Capture the cell that displays the provided text and extract its [X, Y] central coordinate. 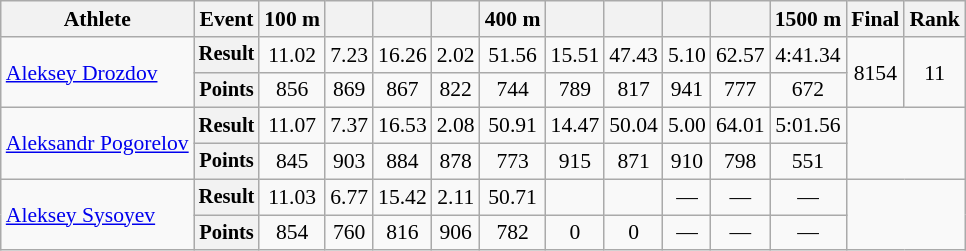
Final [875, 19]
817 [634, 90]
Aleksandr Pogorelov [98, 144]
884 [402, 162]
11.07 [292, 126]
400 m [513, 19]
551 [808, 162]
50.71 [513, 197]
816 [402, 233]
878 [456, 162]
16.53 [402, 126]
47.43 [634, 55]
760 [349, 233]
2.08 [456, 126]
50.04 [634, 126]
14.47 [576, 126]
15.42 [402, 197]
15.51 [576, 55]
854 [292, 233]
100 m [292, 19]
50.91 [513, 126]
11.03 [292, 197]
5.00 [687, 126]
Rank [934, 19]
11 [934, 72]
2.11 [456, 197]
7.23 [349, 55]
941 [687, 90]
62.57 [740, 55]
869 [349, 90]
16.26 [402, 55]
Aleksey Drozdov [98, 72]
51.56 [513, 55]
Event [227, 19]
5.10 [687, 55]
915 [576, 162]
798 [740, 162]
6.77 [349, 197]
1500 m [808, 19]
4:41.34 [808, 55]
867 [402, 90]
789 [576, 90]
845 [292, 162]
871 [634, 162]
822 [456, 90]
64.01 [740, 126]
910 [687, 162]
Athlete [98, 19]
906 [456, 233]
744 [513, 90]
856 [292, 90]
8154 [875, 72]
903 [349, 162]
672 [808, 90]
777 [740, 90]
7.37 [349, 126]
Aleksey Sysoyev [98, 214]
11.02 [292, 55]
2.02 [456, 55]
773 [513, 162]
5:01.56 [808, 126]
782 [513, 233]
